Search for the cell housing the specified text and yield its (X, Y) center coordinate. 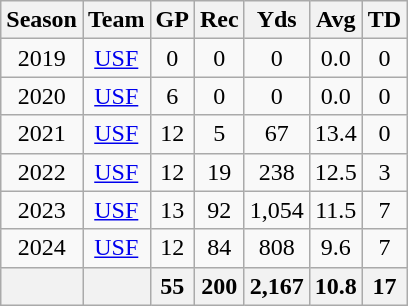
13.4 (336, 134)
238 (276, 172)
3 (384, 172)
2023 (42, 210)
2022 (42, 172)
808 (276, 248)
84 (219, 248)
12.5 (336, 172)
TD (384, 20)
10.8 (336, 286)
92 (219, 210)
1,054 (276, 210)
6 (172, 96)
Team (116, 20)
17 (384, 286)
2021 (42, 134)
Season (42, 20)
2020 (42, 96)
Avg (336, 20)
55 (172, 286)
19 (219, 172)
2019 (42, 58)
Rec (219, 20)
5 (219, 134)
11.5 (336, 210)
13 (172, 210)
Yds (276, 20)
9.6 (336, 248)
67 (276, 134)
GP (172, 20)
2,167 (276, 286)
2024 (42, 248)
200 (219, 286)
